Pinpoint the cell where the given text exists, returning its [X, Y] midpoint coordinate. 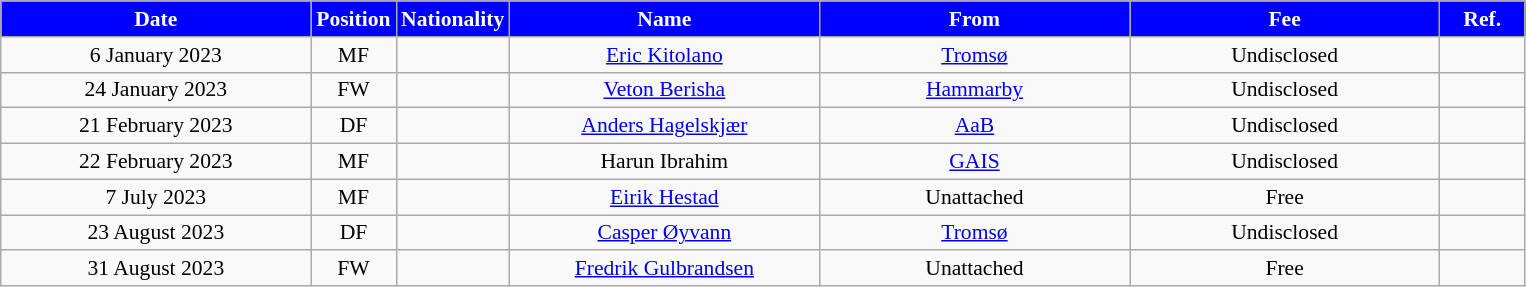
AaB [974, 126]
Eirik Hestad [664, 197]
22 February 2023 [156, 162]
Ref. [1482, 19]
Harun Ibrahim [664, 162]
24 January 2023 [156, 90]
21 February 2023 [156, 126]
Date [156, 19]
Anders Hagelskjær [664, 126]
Name [664, 19]
Nationality [452, 19]
Position [354, 19]
Hammarby [974, 90]
Fredrik Gulbrandsen [664, 269]
GAIS [974, 162]
Veton Berisha [664, 90]
23 August 2023 [156, 233]
7 July 2023 [156, 197]
Casper Øyvann [664, 233]
31 August 2023 [156, 269]
From [974, 19]
Eric Kitolano [664, 55]
Fee [1285, 19]
6 January 2023 [156, 55]
